For the text-containing cell, return its midpoint in (X, Y) coordinate format. 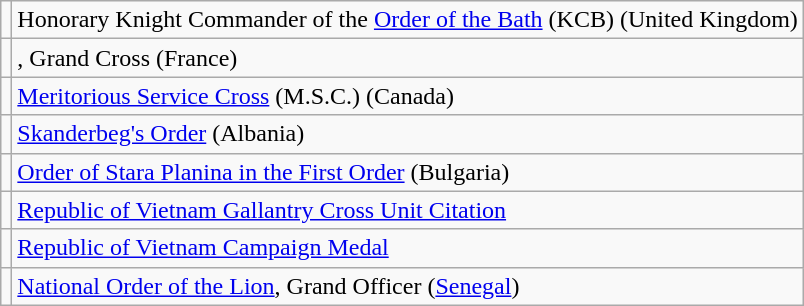
, Grand Cross (France) (408, 58)
Meritorious Service Cross (M.S.C.) (Canada) (408, 96)
Skanderbeg's Order (Albania) (408, 134)
National Order of the Lion, Grand Officer (Senegal) (408, 286)
Republic of Vietnam Gallantry Cross Unit Citation (408, 210)
Order of Stara Planina in the First Order (Bulgaria) (408, 172)
Republic of Vietnam Campaign Medal (408, 248)
Honorary Knight Commander of the Order of the Bath (KCB) (United Kingdom) (408, 20)
